Return (X, Y) of the center of cell containing provided text 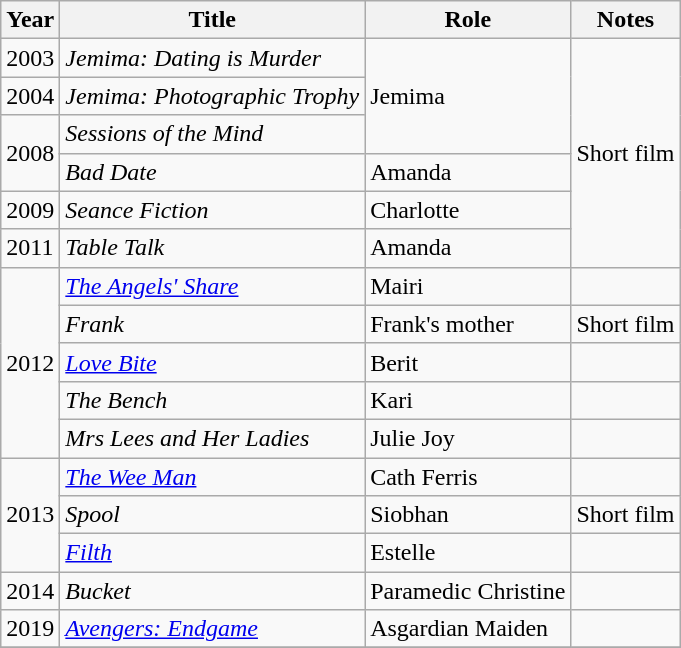
Bucket (212, 591)
Seance Fiction (212, 210)
The Angels' Share (212, 286)
Sessions of the Mind (212, 134)
Jemima: Photographic Trophy (212, 96)
2012 (30, 362)
Love Bite (212, 362)
Role (468, 20)
Berit (468, 362)
2004 (30, 96)
2003 (30, 58)
Avengers: Endgame (212, 629)
Bad Date (212, 172)
Jemima: Dating is Murder (212, 58)
Jemima (468, 96)
Spool (212, 515)
Julie Joy (468, 438)
The Bench (212, 400)
Year (30, 20)
Notes (626, 20)
2011 (30, 248)
2013 (30, 515)
2019 (30, 629)
Filth (212, 553)
Siobhan (468, 515)
Estelle (468, 553)
Asgardian Maiden (468, 629)
Kari (468, 400)
Frank's mother (468, 324)
Table Talk (212, 248)
2014 (30, 591)
Frank (212, 324)
Mairi (468, 286)
Title (212, 20)
Paramedic Christine (468, 591)
Mrs Lees and Her Ladies (212, 438)
Cath Ferris (468, 477)
The Wee Man (212, 477)
2008 (30, 153)
2009 (30, 210)
Charlotte (468, 210)
